Extract the [X, Y] coordinate from the center of the cell holding the provided text.  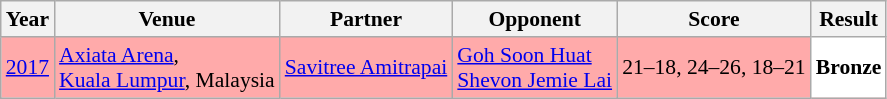
21–18, 24–26, 18–21 [714, 68]
Venue [167, 19]
Year [28, 19]
Partner [366, 19]
Opponent [534, 19]
Axiata Arena,Kuala Lumpur, Malaysia [167, 68]
Bronze [849, 68]
Goh Soon Huat Shevon Jemie Lai [534, 68]
2017 [28, 68]
Savitree Amitrapai [366, 68]
Score [714, 19]
Result [849, 19]
